Return the [X, Y] coordinate for the center point of the cell that contains the specified text.  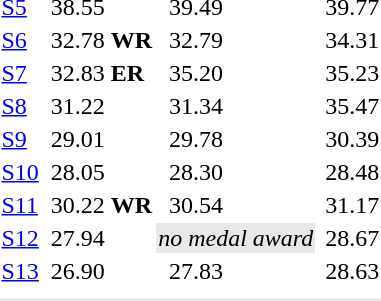
no medal award [236, 238]
28.05 [101, 172]
32.79 [240, 40]
28.30 [240, 172]
S8 [20, 106]
S6 [20, 40]
26.90 [101, 271]
S7 [20, 73]
32.83 ER [101, 73]
30.54 [240, 205]
30.22 WR [101, 205]
35.23 [352, 73]
S12 [20, 238]
32.78 WR [101, 40]
29.78 [240, 139]
35.47 [352, 106]
29.01 [101, 139]
S13 [20, 271]
28.48 [352, 172]
S10 [20, 172]
30.39 [352, 139]
35.20 [240, 73]
28.67 [352, 238]
34.31 [352, 40]
31.22 [101, 106]
27.94 [101, 238]
27.83 [240, 271]
S9 [20, 139]
31.17 [352, 205]
31.34 [240, 106]
S11 [20, 205]
28.63 [352, 271]
